Search for the cell housing the specified text and yield its (x, y) center coordinate. 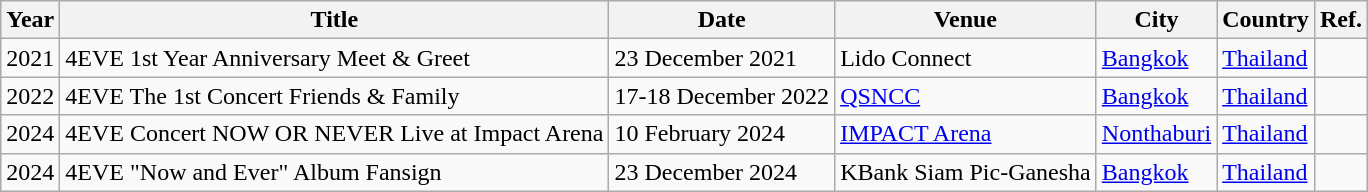
2022 (30, 96)
4EVE The 1st Concert Friends & Family (334, 96)
23 December 2024 (722, 172)
IMPACT Arena (966, 134)
KBank Siam Pic-Ganesha (966, 172)
Year (30, 20)
23 December 2021 (722, 58)
Ref. (1340, 20)
2021 (30, 58)
Venue (966, 20)
Country (1266, 20)
4EVE Concert NOW OR NEVER Live at Impact Arena (334, 134)
Lido Connect (966, 58)
City (1156, 20)
4EVE "Now and Ever" Album Fansign (334, 172)
QSNCC (966, 96)
17-18 December 2022 (722, 96)
4EVE 1st Year Anniversary Meet & Greet (334, 58)
Date (722, 20)
Title (334, 20)
Nonthaburi (1156, 134)
10 February 2024 (722, 134)
